Return (x, y) of the center of cell containing provided text 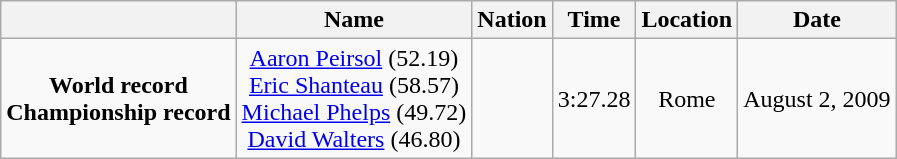
Rome (687, 98)
World recordChampionship record (118, 98)
Date (817, 20)
Name (354, 20)
August 2, 2009 (817, 98)
3:27.28 (594, 98)
Location (687, 20)
Nation (512, 20)
Time (594, 20)
Aaron Peirsol (52.19)Eric Shanteau (58.57)Michael Phelps (49.72)David Walters (46.80) (354, 98)
